Scan for the cell matching the given text and deliver its (x, y) coordinate at center. 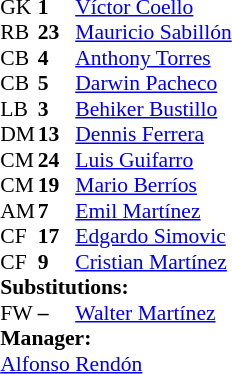
Mauricio Sabillón (153, 33)
23 (57, 33)
Emil Martínez (153, 211)
24 (57, 160)
Manager: (116, 339)
Mario Berríos (153, 185)
7 (57, 211)
– (57, 313)
3 (57, 109)
DM (19, 135)
RB (19, 33)
5 (57, 83)
9 (57, 262)
LB (19, 109)
Behiker Bustillo (153, 109)
17 (57, 237)
Walter Martínez (153, 313)
Substitutions: (116, 287)
Darwin Pacheco (153, 83)
4 (57, 58)
FW (19, 313)
13 (57, 135)
19 (57, 185)
Dennis Ferrera (153, 135)
Anthony Torres (153, 58)
AM (19, 211)
Cristian Martínez (153, 262)
Edgardo Simovic (153, 237)
Luis Guifarro (153, 160)
